For the text-containing cell, return its midpoint in (X, Y) coordinate format. 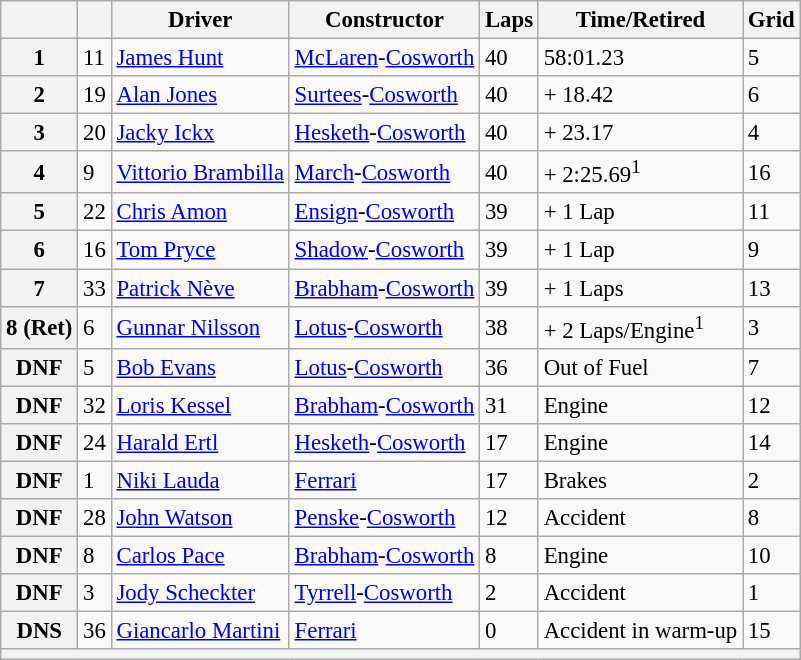
Accident in warm-up (640, 631)
March-Cosworth (384, 172)
58:01.23 (640, 58)
33 (94, 288)
James Hunt (200, 58)
Gunnar Nilsson (200, 327)
Time/Retired (640, 20)
38 (510, 327)
+ 1 Laps (640, 288)
8 (Ret) (40, 327)
Laps (510, 20)
Bob Evans (200, 367)
0 (510, 631)
19 (94, 95)
Harald Ertl (200, 443)
Brakes (640, 480)
Constructor (384, 20)
+ 23.17 (640, 133)
Grid (772, 20)
31 (510, 405)
+ 2 Laps/Engine1 (640, 327)
20 (94, 133)
14 (772, 443)
24 (94, 443)
Tyrrell-Cosworth (384, 593)
+ 18.42 (640, 95)
Ensign-Cosworth (384, 213)
Vittorio Brambilla (200, 172)
22 (94, 213)
28 (94, 518)
Carlos Pace (200, 555)
Tom Pryce (200, 250)
32 (94, 405)
Driver (200, 20)
10 (772, 555)
15 (772, 631)
+ 2:25.691 (640, 172)
Shadow-Cosworth (384, 250)
McLaren-Cosworth (384, 58)
Giancarlo Martini (200, 631)
Chris Amon (200, 213)
Surtees-Cosworth (384, 95)
13 (772, 288)
Jacky Ickx (200, 133)
DNS (40, 631)
Jody Scheckter (200, 593)
Penske-Cosworth (384, 518)
Patrick Nève (200, 288)
Alan Jones (200, 95)
Niki Lauda (200, 480)
Loris Kessel (200, 405)
Out of Fuel (640, 367)
John Watson (200, 518)
